Find where the given text appears and provide that cell's center as [x, y] coordinate. 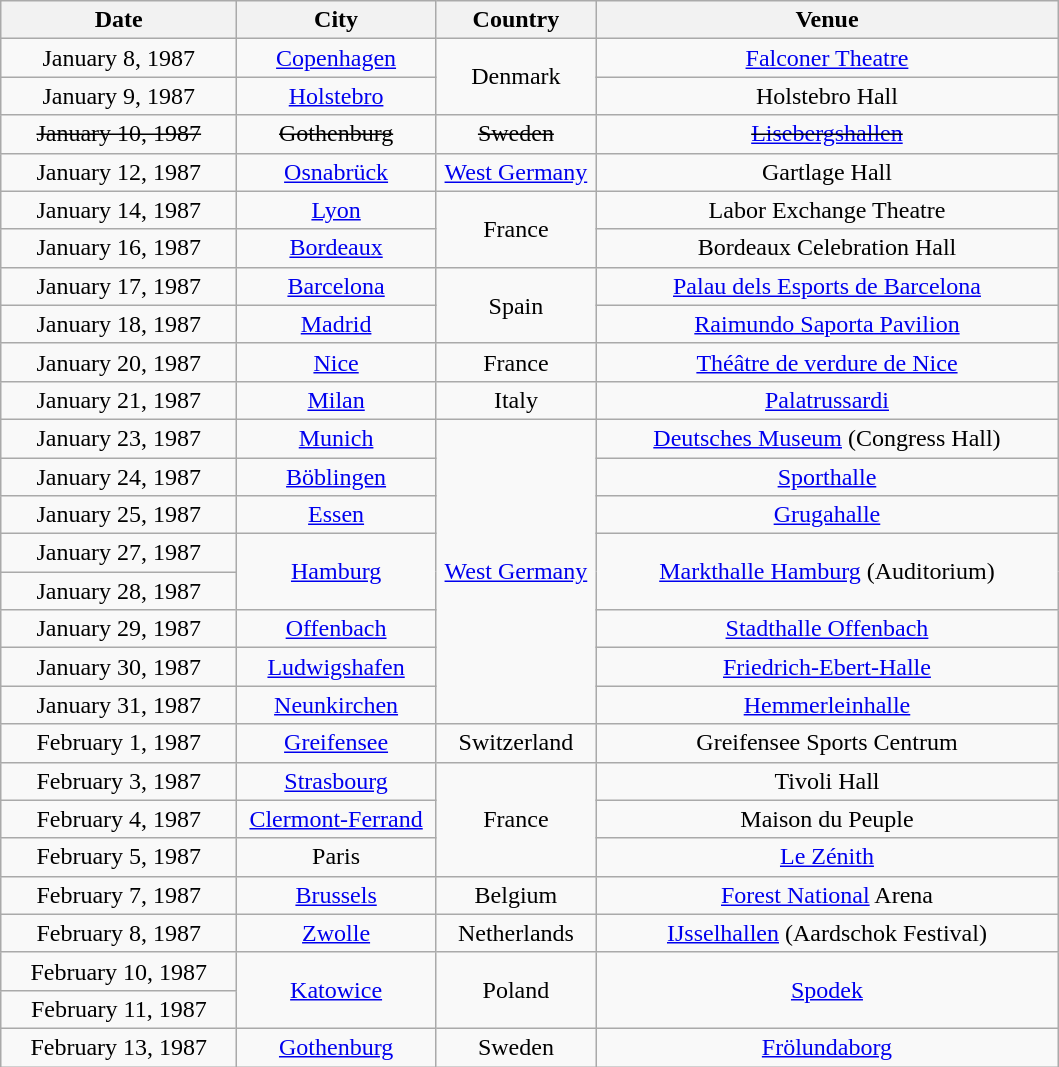
February 8, 1987 [119, 933]
Brussels [336, 895]
January 20, 1987 [119, 362]
Munich [336, 438]
Palatrussardi [826, 400]
January 30, 1987 [119, 667]
February 7, 1987 [119, 895]
Friedrich-Ebert-Halle [826, 667]
Tivoli Hall [826, 781]
Date [119, 20]
Madrid [336, 324]
February 3, 1987 [119, 781]
Copenhagen [336, 58]
January 17, 1987 [119, 286]
February 1, 1987 [119, 743]
January 25, 1987 [119, 515]
February 11, 1987 [119, 1009]
Spodek [826, 990]
Greifensee [336, 743]
January 10, 1987 [119, 134]
Country [516, 20]
January 14, 1987 [119, 210]
Switzerland [516, 743]
Poland [516, 990]
Italy [516, 400]
Nice [336, 362]
January 29, 1987 [119, 629]
Palau dels Esports de Barcelona [826, 286]
January 31, 1987 [119, 705]
Offenbach [336, 629]
Théâtre de verdure de Nice [826, 362]
February 4, 1987 [119, 819]
Neunkirchen [336, 705]
Greifensee Sports Centrum [826, 743]
February 5, 1987 [119, 857]
IJsselhallen (Aardschok Festival) [826, 933]
Lisebergshallen [826, 134]
Lyon [336, 210]
Katowice [336, 990]
Falconer Theatre [826, 58]
Strasbourg [336, 781]
January 8, 1987 [119, 58]
Zwolle [336, 933]
Hamburg [336, 572]
Markthalle Hamburg (Auditorium) [826, 572]
Barcelona [336, 286]
Stadthalle Offenbach [826, 629]
Essen [336, 515]
Böblingen [336, 477]
Le Zénith [826, 857]
January 27, 1987 [119, 553]
Clermont-Ferrand [336, 819]
January 24, 1987 [119, 477]
Maison du Peuple [826, 819]
Paris [336, 857]
City [336, 20]
Venue [826, 20]
January 23, 1987 [119, 438]
January 16, 1987 [119, 248]
February 10, 1987 [119, 971]
Netherlands [516, 933]
Spain [516, 305]
Milan [336, 400]
Hemmerleinhalle [826, 705]
Frölundaborg [826, 1047]
January 21, 1987 [119, 400]
Deutsches Museum (Congress Hall) [826, 438]
Labor Exchange Theatre [826, 210]
Denmark [516, 77]
January 28, 1987 [119, 591]
Sporthalle [826, 477]
Ludwigshafen [336, 667]
February 13, 1987 [119, 1047]
January 18, 1987 [119, 324]
Bordeaux [336, 248]
January 9, 1987 [119, 96]
Bordeaux Celebration Hall [826, 248]
Grugahalle [826, 515]
January 12, 1987 [119, 172]
Holstebro Hall [826, 96]
Forest National Arena [826, 895]
Osnabrück [336, 172]
Holstebro [336, 96]
Belgium [516, 895]
Raimundo Saporta Pavilion [826, 324]
Gartlage Hall [826, 172]
